Output the [X, Y] coordinate of the center of the cell containing the given text.  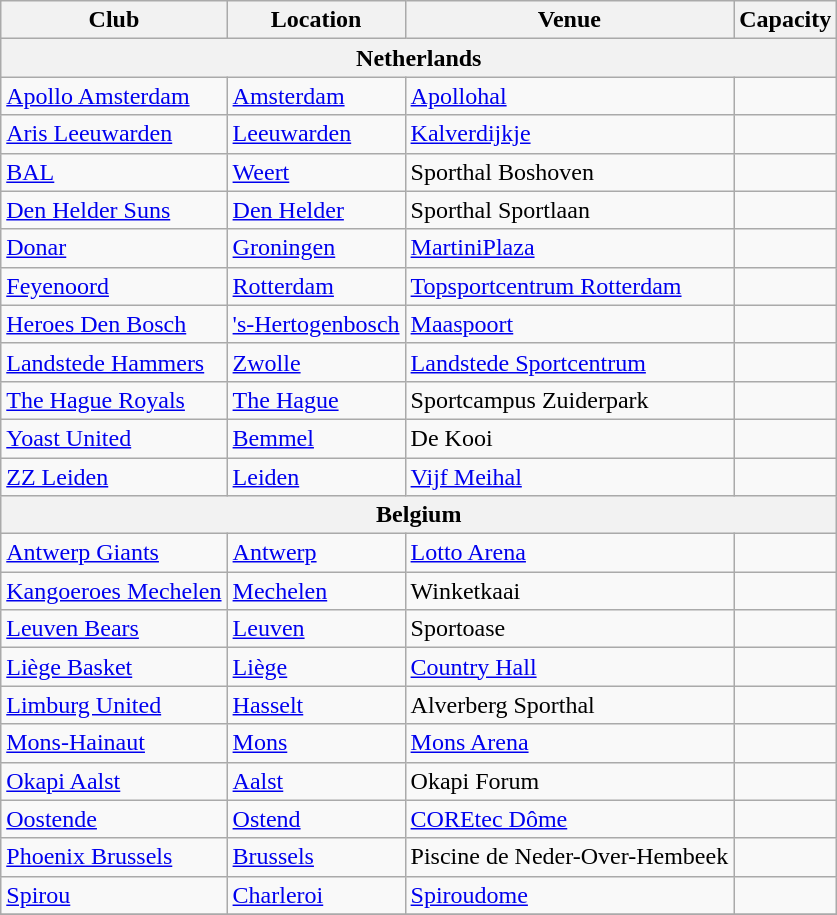
COREtec Dôme [570, 819]
Venue [570, 20]
Leuven Bears [114, 629]
The Hague Royals [114, 400]
Okapi Aalst [114, 781]
Kangoeroes Mechelen [114, 591]
Spirou [114, 895]
Groningen [316, 248]
Brussels [316, 857]
Capacity [786, 20]
Sportcampus Zuiderpark [570, 400]
Heroes Den Bosch [114, 324]
Sporthal Sportlaan [570, 210]
Sporthal Boshoven [570, 172]
Aris Leeuwarden [114, 134]
Ostend [316, 819]
Phoenix Brussels [114, 857]
Vijf Meihal [570, 477]
Yoast United [114, 438]
Mons-Hainaut [114, 743]
Netherlands [419, 58]
MartiniPlaza [570, 248]
Maaspoort [570, 324]
Leeuwarden [316, 134]
Bemmel [316, 438]
Leuven [316, 629]
Antwerp [316, 553]
Country Hall [570, 667]
Leiden [316, 477]
Landstede Hammers [114, 362]
Antwerp Giants [114, 553]
Alverberg Sporthal [570, 705]
Weert [316, 172]
Lotto Arena [570, 553]
Rotterdam [316, 286]
Liège Basket [114, 667]
Kalverdijkje [570, 134]
ZZ Leiden [114, 477]
Zwolle [316, 362]
Mons [316, 743]
Location [316, 20]
Spiroudome [570, 895]
Landstede Sportcentrum [570, 362]
Topsportcentrum Rotterdam [570, 286]
De Kooi [570, 438]
Hasselt [316, 705]
Den Helder Suns [114, 210]
Liège [316, 667]
Oostende [114, 819]
Feyenoord [114, 286]
Winketkaai [570, 591]
Den Helder [316, 210]
Sportoase [570, 629]
Okapi Forum [570, 781]
The Hague [316, 400]
Piscine de Neder-Over-Hembeek [570, 857]
Apollo Amsterdam [114, 96]
Club [114, 20]
Amsterdam [316, 96]
Apollohal [570, 96]
Charleroi [316, 895]
Mons Arena [570, 743]
Mechelen [316, 591]
Limburg United [114, 705]
's-Hertogenbosch [316, 324]
BAL [114, 172]
Donar [114, 248]
Belgium [419, 515]
Aalst [316, 781]
